Detect which cell encompasses the target text, then output its (X, Y) center coordinate. 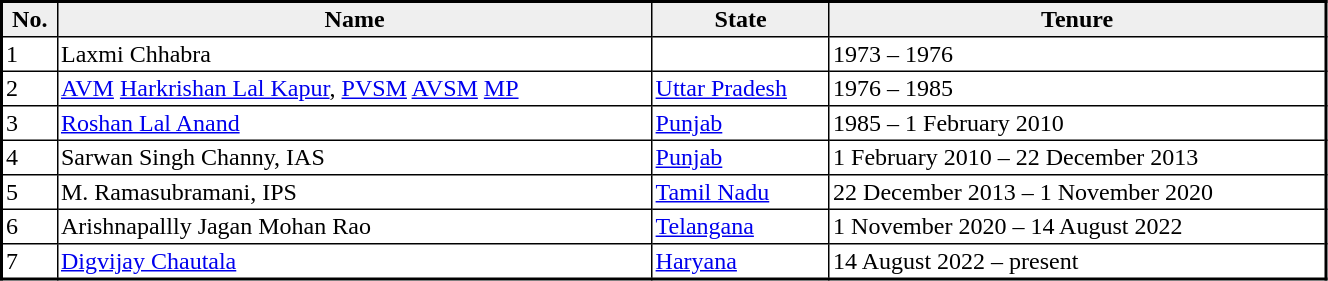
Uttar Pradesh (740, 88)
Haryana (740, 262)
Tamil Nadu (740, 192)
1985 – 1 February 2010 (1077, 123)
Laxmi Chhabra (354, 54)
3 (30, 123)
6 (30, 226)
7 (30, 262)
Roshan Lal Anand (354, 123)
1976 – 1985 (1077, 88)
Tenure (1077, 20)
14 August 2022 – present (1077, 262)
22 December 2013 – 1 November 2020 (1077, 192)
Digvijay Chautala (354, 262)
1 November 2020 – 14 August 2022 (1077, 226)
2 (30, 88)
4 (30, 157)
No. (30, 20)
1973 – 1976 (1077, 54)
AVM Harkrishan Lal Kapur, PVSM AVSM MP (354, 88)
1 (30, 54)
M. Ramasubramani, IPS (354, 192)
Name (354, 20)
State (740, 20)
Arishnapallly Jagan Mohan Rao (354, 226)
Sarwan Singh Channy, IAS (354, 157)
1 February 2010 – 22 December 2013 (1077, 157)
5 (30, 192)
Telangana (740, 226)
